Output the (X, Y) coordinate of the center of the cell containing the given text.  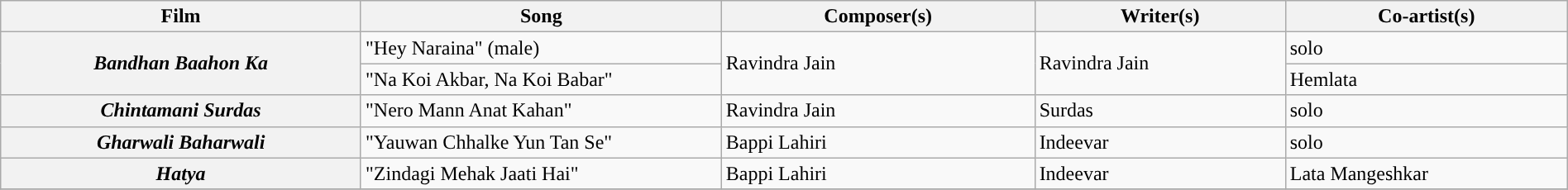
"Na Koi Akbar, Na Koi Babar" (541, 79)
Surdas (1159, 111)
"Yauwan Chhalke Yun Tan Se" (541, 142)
Bandhan Baahon Ka (181, 64)
Co-artist(s) (1426, 17)
Song (541, 17)
"Zindagi Mehak Jaati Hai" (541, 173)
Hemlata (1426, 79)
Chintamani Surdas (181, 111)
Composer(s) (878, 17)
Writer(s) (1159, 17)
Hatya (181, 173)
"Hey Naraina" (male) (541, 48)
"Nero Mann Anat Kahan" (541, 111)
Lata Mangeshkar (1426, 173)
Film (181, 17)
Gharwali Baharwali (181, 142)
